Provide the (X, Y) coordinate of the cell's center where the given text is located.  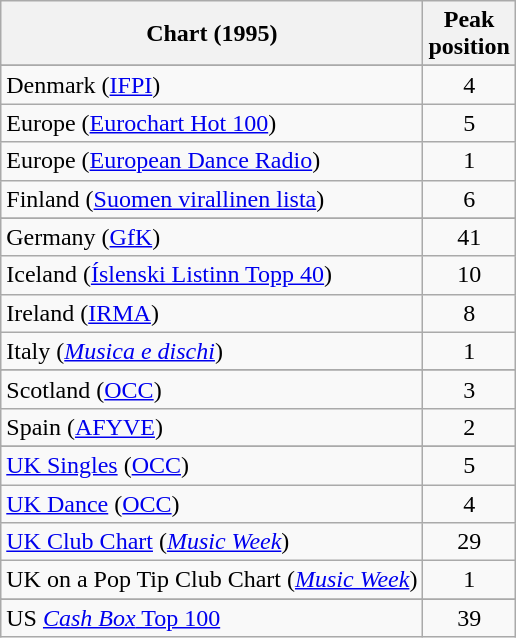
Denmark (IFPI) (212, 85)
UK Singles (OCC) (212, 465)
39 (469, 618)
US Cash Box Top 100 (212, 618)
Iceland (Íslenski Listinn Topp 40) (212, 275)
Chart (1995) (212, 34)
Scotland (OCC) (212, 389)
UK Club Chart (Music Week) (212, 542)
Ireland (IRMA) (212, 313)
3 (469, 389)
UK on a Pop Tip Club Chart (Music Week) (212, 580)
Spain (AFYVE) (212, 427)
Italy (Musica e dischi) (212, 351)
6 (469, 199)
Europe (European Dance Radio) (212, 161)
Germany (GfK) (212, 237)
Europe (Eurochart Hot 100) (212, 123)
UK Dance (OCC) (212, 503)
10 (469, 275)
8 (469, 313)
2 (469, 427)
29 (469, 542)
41 (469, 237)
Peakposition (469, 34)
Finland (Suomen virallinen lista) (212, 199)
